Identify which cell holds the provided text, then report its (X, Y) central coordinate. 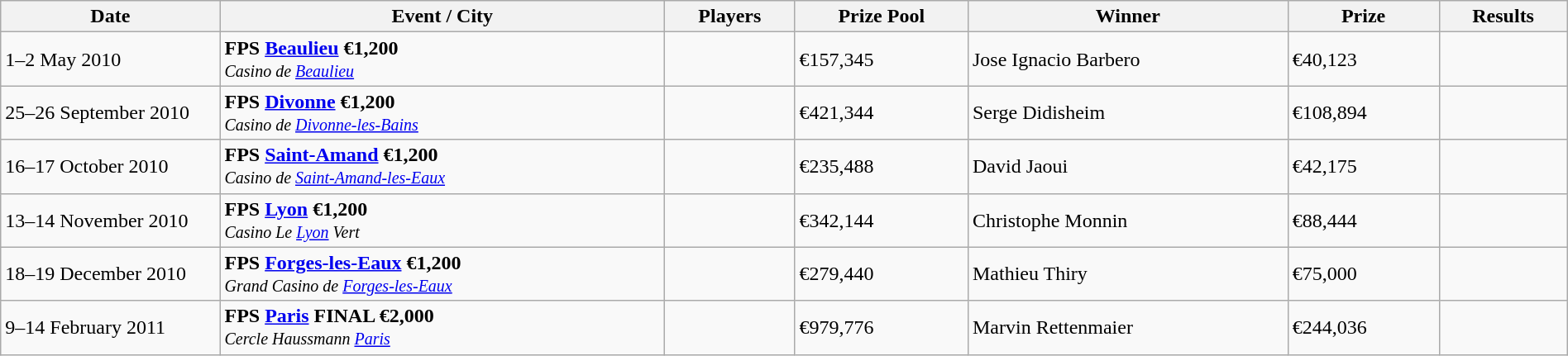
Serge Didisheim (1128, 112)
Players (730, 17)
18–19 December 2010 (111, 274)
Christophe Monnin (1128, 220)
€279,440 (882, 274)
€244,036 (1363, 327)
1–2 May 2010 (111, 59)
FPS Divonne €1,200Casino de Divonne-les-Bains (442, 112)
Date (111, 17)
FPS Beaulieu €1,200Casino de Beaulieu (442, 59)
Event / City (442, 17)
€42,175 (1363, 167)
FPS Paris FINAL €2,000Cercle Haussmann Paris (442, 327)
€342,144 (882, 220)
16–17 October 2010 (111, 167)
Winner (1128, 17)
€108,894 (1363, 112)
David Jaoui (1128, 167)
Prize Pool (882, 17)
FPS Forges-les-Eaux €1,200Grand Casino de Forges-les-Eaux (442, 274)
€421,344 (882, 112)
FPS Lyon €1,200Casino Le Lyon Vert (442, 220)
€979,776 (882, 327)
€157,345 (882, 59)
Results (1503, 17)
25–26 September 2010 (111, 112)
Marvin Rettenmaier (1128, 327)
€235,488 (882, 167)
€75,000 (1363, 274)
FPS Saint-Amand €1,200Casino de Saint-Amand-les-Eaux (442, 167)
13–14 November 2010 (111, 220)
9–14 February 2011 (111, 327)
€88,444 (1363, 220)
Jose Ignacio Barbero (1128, 59)
Prize (1363, 17)
€40,123 (1363, 59)
Mathieu Thiry (1128, 274)
